Detect which cell encompasses the target text, then output its [X, Y] center coordinate. 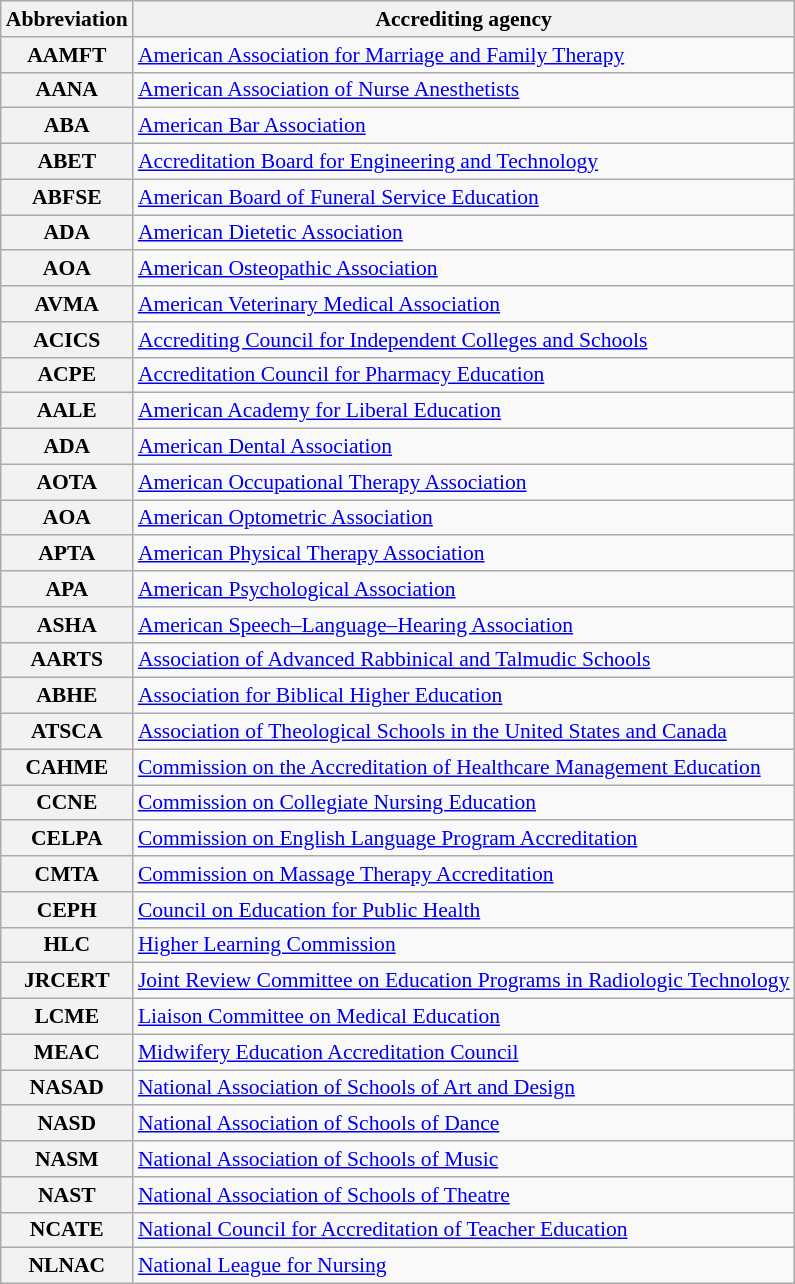
Accreditation Council for Pharmacy Education [464, 375]
Accrediting agency [464, 19]
CELPA [67, 839]
ABET [67, 162]
Joint Review Committee on Education Programs in Radiologic Technology [464, 981]
American Psychological Association [464, 589]
National League for Nursing [464, 1266]
CEPH [67, 910]
American Osteopathic Association [464, 269]
ABFSE [67, 197]
American Speech–Language–Hearing Association [464, 625]
National Association of Schools of Dance [464, 1124]
AAMFT [67, 55]
NASAD [67, 1088]
AANA [67, 90]
ACPE [67, 375]
American Dental Association [464, 447]
NASM [67, 1159]
ATSCA [67, 732]
Accreditation Board for Engineering and Technology [464, 162]
ABA [67, 126]
MEAC [67, 1052]
CMTA [67, 874]
NASD [67, 1124]
AALE [67, 411]
American Academy for Liberal Education [464, 411]
HLC [67, 945]
American Board of Funeral Service Education [464, 197]
Midwifery Education Accreditation Council [464, 1052]
National Association of Schools of Music [464, 1159]
Commission on the Accreditation of Healthcare Management Education [464, 767]
CCNE [67, 803]
National Council for Accreditation of Teacher Education [464, 1230]
Abbreviation [67, 19]
American Physical Therapy Association [464, 554]
Commission on Collegiate Nursing Education [464, 803]
American Dietetic Association [464, 233]
National Association of Schools of Art and Design [464, 1088]
APTA [67, 554]
Association of Theological Schools in the United States and Canada [464, 732]
American Optometric Association [464, 518]
NLNAC [67, 1266]
ABHE [67, 696]
American Occupational Therapy Association [464, 482]
Commission on English Language Program Accreditation [464, 839]
AOTA [67, 482]
ACICS [67, 340]
AVMA [67, 304]
LCME [67, 1017]
Higher Learning Commission [464, 945]
American Veterinary Medical Association [464, 304]
ASHA [67, 625]
CAHME [67, 767]
NCATE [67, 1230]
APA [67, 589]
NAST [67, 1195]
American Association for Marriage and Family Therapy [464, 55]
American Bar Association [464, 126]
Association for Biblical Higher Education [464, 696]
Liaison Committee on Medical Education [464, 1017]
JRCERT [67, 981]
National Association of Schools of Theatre [464, 1195]
American Association of Nurse Anesthetists [464, 90]
AARTS [67, 660]
Association of Advanced Rabbinical and Talmudic Schools [464, 660]
Accrediting Council for Independent Colleges and Schools [464, 340]
Commission on Massage Therapy Accreditation [464, 874]
Council on Education for Public Health [464, 910]
